Locate the cell with the specified text and output its [x, y] center coordinate. 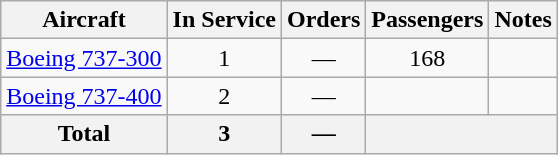
Orders [323, 20]
Boeing 737-400 [84, 96]
2 [224, 96]
3 [224, 134]
In Service [224, 20]
1 [224, 58]
168 [428, 58]
Aircraft [84, 20]
Passengers [428, 20]
Notes [523, 20]
Total [84, 134]
Boeing 737-300 [84, 58]
